Find where the given text appears and provide that cell's center as (X, Y) coordinate. 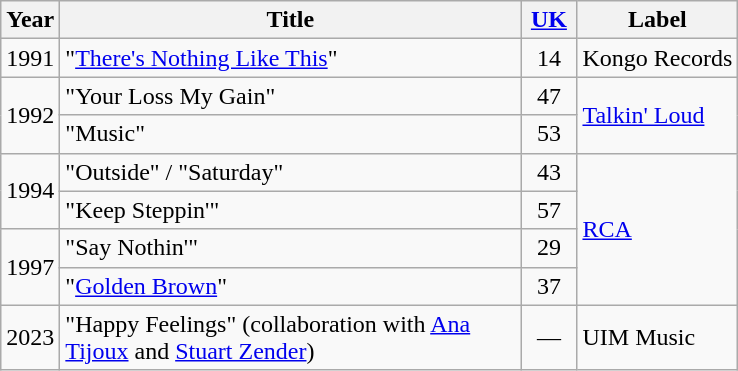
1992 (30, 115)
UK (549, 20)
RCA (658, 229)
43 (549, 172)
Label (658, 20)
1991 (30, 58)
"Golden Brown" (290, 286)
"There's Nothing Like This" (290, 58)
— (549, 338)
Kongo Records (658, 58)
14 (549, 58)
Year (30, 20)
57 (549, 210)
1994 (30, 191)
"Your Loss My Gain" (290, 96)
"Keep Steppin'" (290, 210)
1997 (30, 267)
UIM Music (658, 338)
"Music" (290, 134)
Title (290, 20)
53 (549, 134)
29 (549, 248)
2023 (30, 338)
"Happy Feelings" (collaboration with Ana Tijoux and Stuart Zender) (290, 338)
"Say Nothin'" (290, 248)
"Outside" / "Saturday" (290, 172)
Talkin' Loud (658, 115)
37 (549, 286)
47 (549, 96)
